From the cell containing the given text, extract its center point as (X, Y) coordinate. 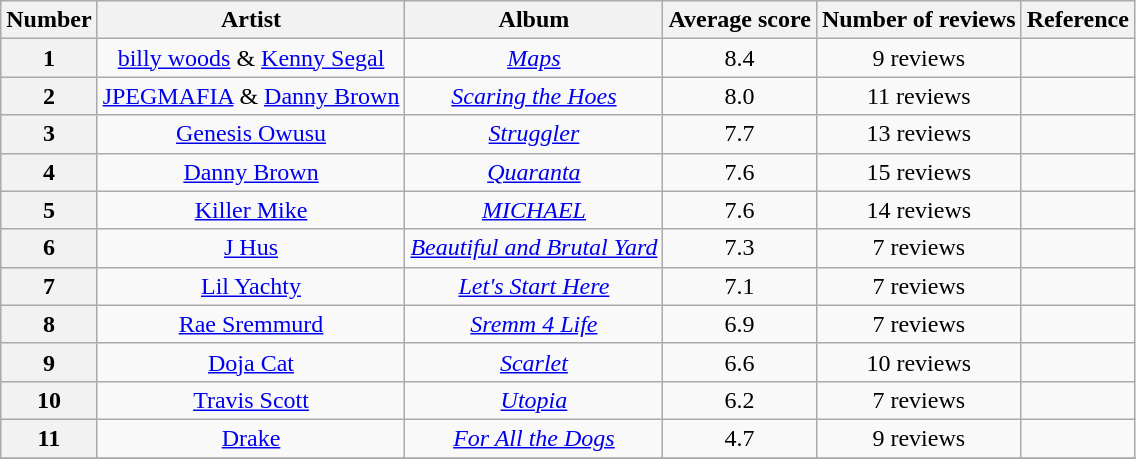
Sremm 4 Life (534, 324)
Struggler (534, 134)
8.0 (740, 96)
Reference (1078, 20)
Number of reviews (918, 20)
4.7 (740, 438)
Scarlet (534, 362)
10 reviews (918, 362)
2 (49, 96)
Doja Cat (251, 362)
Lil Yachty (251, 286)
1 (49, 58)
Genesis Owusu (251, 134)
MICHAEL (534, 210)
6.2 (740, 400)
Artist (251, 20)
7 (49, 286)
7.3 (740, 248)
Quaranta (534, 172)
Average score (740, 20)
Album (534, 20)
Killer Mike (251, 210)
JPEGMAFIA & Danny Brown (251, 96)
7.7 (740, 134)
6.6 (740, 362)
8 (49, 324)
Beautiful and Brutal Yard (534, 248)
billy woods & Kenny Segal (251, 58)
Scaring the Hoes (534, 96)
Number (49, 20)
Travis Scott (251, 400)
6 (49, 248)
10 (49, 400)
5 (49, 210)
3 (49, 134)
Let's Start Here (534, 286)
Danny Brown (251, 172)
13 reviews (918, 134)
8.4 (740, 58)
7.1 (740, 286)
14 reviews (918, 210)
For All the Dogs (534, 438)
11 (49, 438)
Rae Sremmurd (251, 324)
11 reviews (918, 96)
Utopia (534, 400)
15 reviews (918, 172)
Maps (534, 58)
9 (49, 362)
6.9 (740, 324)
J Hus (251, 248)
4 (49, 172)
Drake (251, 438)
